Find where the given text appears and provide that cell's center as [x, y] coordinate. 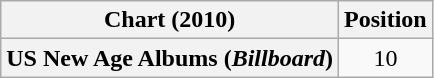
US New Age Albums (Billboard) [170, 58]
Chart (2010) [170, 20]
Position [386, 20]
10 [386, 58]
